Search for the cell housing the specified text and yield its (X, Y) center coordinate. 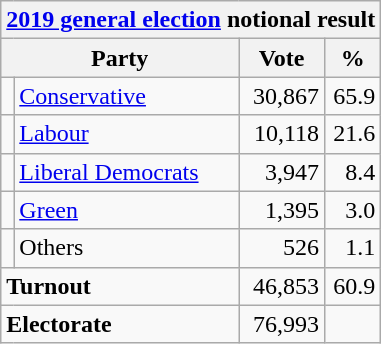
Party (120, 58)
30,867 (282, 96)
3.0 (353, 210)
2019 general election notional result (191, 20)
1,395 (282, 210)
3,947 (282, 172)
60.9 (353, 286)
Green (126, 210)
Vote (282, 58)
Others (126, 248)
Electorate (120, 324)
Labour (126, 134)
8.4 (353, 172)
Turnout (120, 286)
10,118 (282, 134)
1.1 (353, 248)
46,853 (282, 286)
526 (282, 248)
% (353, 58)
21.6 (353, 134)
Liberal Democrats (126, 172)
76,993 (282, 324)
Conservative (126, 96)
65.9 (353, 96)
